Provide the [X, Y] coordinate of the cell's center where the given text is located.  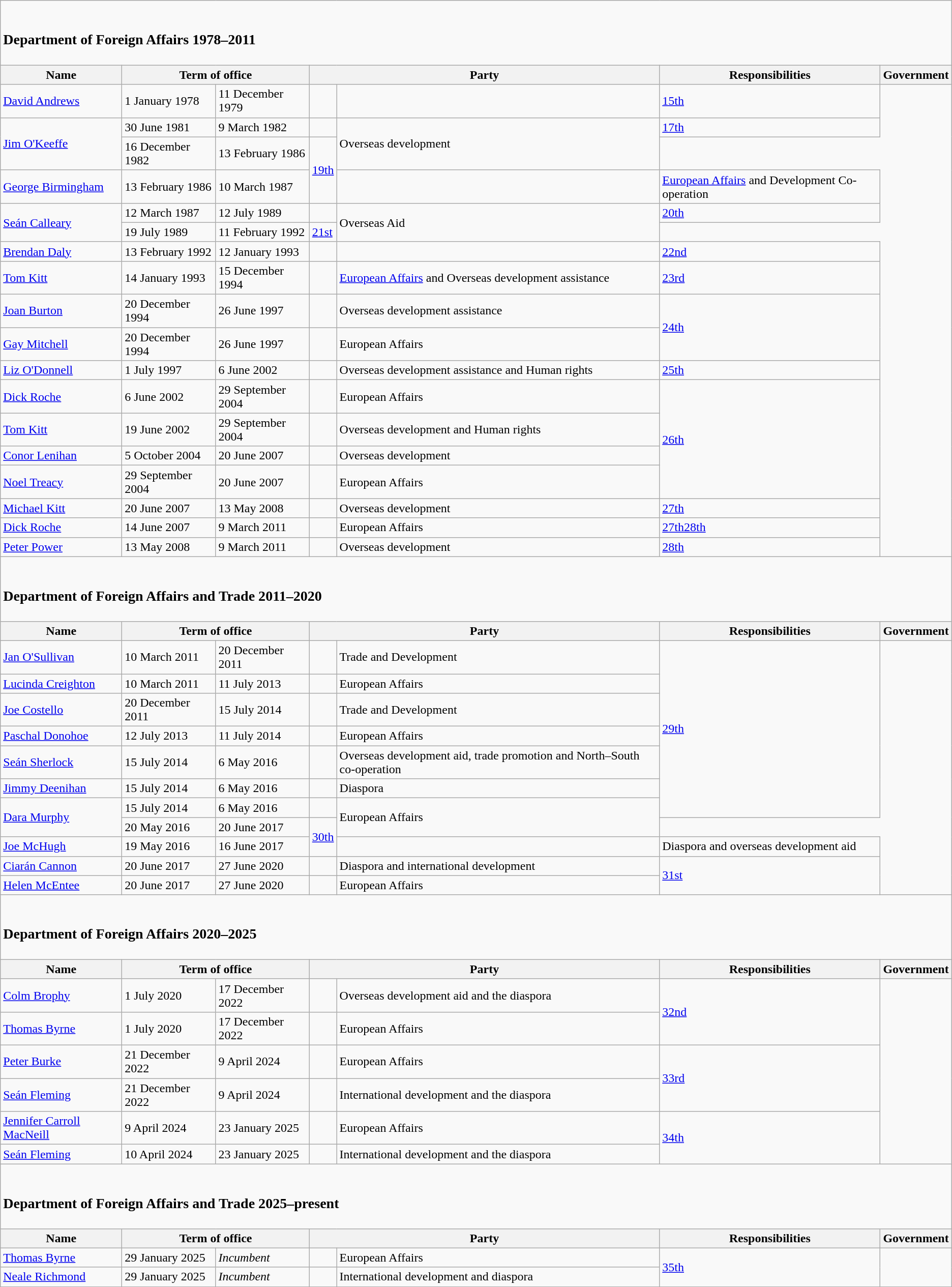
12 January 1993 [262, 251]
12 March 1987 [169, 213]
Peter Burke [61, 1062]
19 June 2002 [169, 429]
Joe McHugh [61, 846]
24th [770, 328]
Noel Treacy [61, 482]
Department of Foreign Affairs 2020–2025 [476, 927]
5 October 2004 [169, 456]
9 March 1982 [262, 127]
17th [770, 127]
12 July 2013 [169, 736]
Overseas development aid, trade promotion and North–South co-operation [498, 762]
22nd [770, 251]
32nd [770, 1012]
European Affairs and Overseas development assistance [498, 278]
George Birmingham [61, 186]
Jan O'Sullivan [61, 657]
19 May 2016 [169, 846]
Peter Power [61, 547]
Diaspora and overseas development aid [770, 846]
31st [770, 875]
Department of Foreign Affairs 1978–2011 [476, 33]
Jennifer Carroll MacNeill [61, 1128]
15th [770, 101]
26th [770, 440]
30 June 1981 [169, 127]
Liz O'Donnell [61, 370]
Ciarán Cannon [61, 866]
David Andrews [61, 101]
11 February 1992 [262, 232]
Seán Sherlock [61, 762]
International development and diaspora [498, 1277]
Dara Murphy [61, 817]
34th [770, 1137]
27th [770, 508]
12 July 1989 [262, 213]
29th [770, 728]
Seán Calleary [61, 222]
11 July 2014 [262, 736]
19 July 1989 [169, 232]
Helen McEntee [61, 885]
28th [770, 547]
Lucinda Creighton [61, 683]
1 July 1997 [169, 370]
27th28th [770, 528]
13 February 1992 [169, 251]
10 March 1987 [262, 186]
10 April 2024 [169, 1154]
Paschal Donohoe [61, 736]
Colm Brophy [61, 995]
Overseas development and Human rights [498, 429]
16 December 1982 [169, 154]
Department of Foreign Affairs and Trade 2025–present [476, 1196]
Gay Mitchell [61, 344]
14 June 2007 [169, 528]
14 January 1993 [169, 278]
20th [770, 213]
1 January 1978 [169, 101]
Overseas development aid and the diaspora [498, 995]
Overseas Aid [498, 222]
European Affairs and Development Co-operation [770, 186]
Department of Foreign Affairs and Trade 2011–2020 [476, 589]
23rd [770, 278]
25th [770, 370]
16 June 2017 [262, 846]
Overseas development assistance and Human rights [498, 370]
20 May 2016 [169, 827]
Joan Burton [61, 311]
33rd [770, 1078]
11 July 2013 [262, 683]
30th [323, 837]
Brendan Daly [61, 251]
Jim O'Keeffe [61, 143]
Joe Costello [61, 710]
Michael Kitt [61, 508]
Jimmy Deenihan [61, 788]
Diaspora and international development [498, 866]
11 December 1979 [262, 101]
Diaspora [498, 788]
15 December 1994 [262, 278]
Conor Lenihan [61, 456]
35th [770, 1267]
19th [323, 170]
21st [323, 232]
Overseas development assistance [498, 311]
Neale Richmond [61, 1277]
